Return (x, y) of the center of cell containing provided text 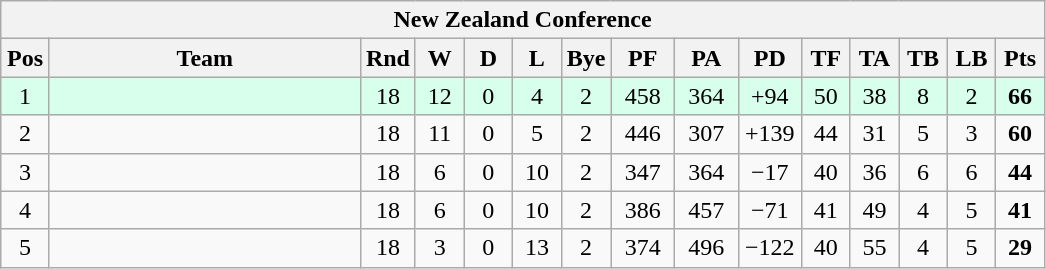
66 (1020, 96)
D (488, 58)
LB (972, 58)
TF (826, 58)
W (440, 58)
496 (706, 248)
12 (440, 96)
29 (1020, 248)
−122 (770, 248)
Team (204, 58)
PD (770, 58)
+139 (770, 134)
1 (26, 96)
446 (643, 134)
PF (643, 58)
Bye (586, 58)
50 (826, 96)
New Zealand Conference (523, 20)
+94 (770, 96)
−71 (770, 210)
8 (924, 96)
11 (440, 134)
PA (706, 58)
TB (924, 58)
49 (874, 210)
Rnd (388, 58)
TA (874, 58)
374 (643, 248)
31 (874, 134)
Pts (1020, 58)
386 (643, 210)
307 (706, 134)
36 (874, 172)
38 (874, 96)
L (538, 58)
458 (643, 96)
60 (1020, 134)
347 (643, 172)
−17 (770, 172)
457 (706, 210)
55 (874, 248)
Pos (26, 58)
13 (538, 248)
